Find where the given text appears and provide that cell's center as (X, Y) coordinate. 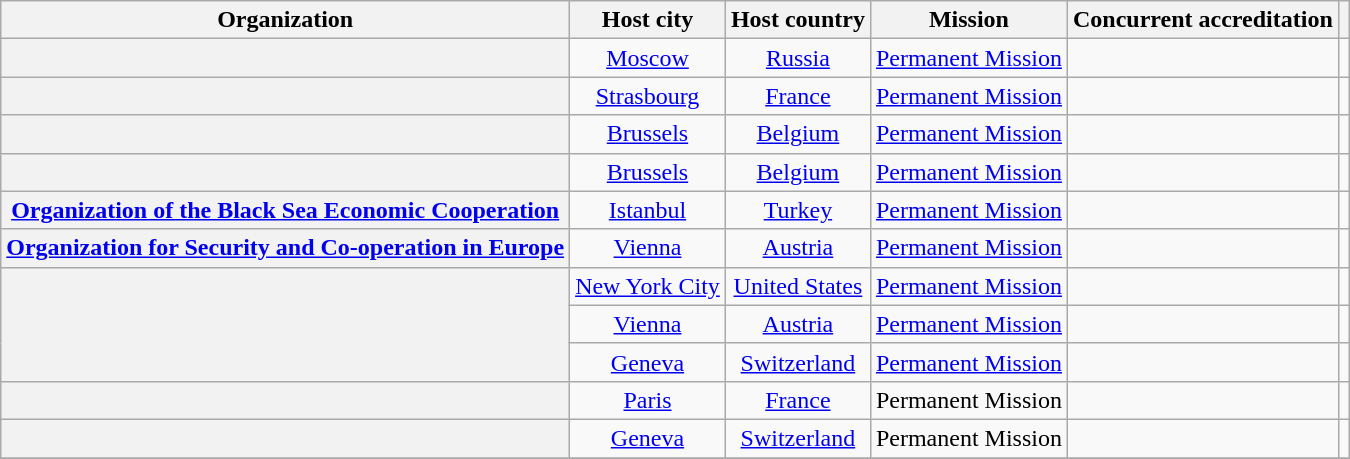
United States (798, 286)
Russia (798, 58)
Host country (798, 20)
Moscow (648, 58)
Organization of the Black Sea Economic Cooperation (286, 210)
Concurrent accreditation (1202, 20)
Istanbul (648, 210)
Organization (286, 20)
Turkey (798, 210)
New York City (648, 286)
Paris (648, 400)
Strasbourg (648, 96)
Host city (648, 20)
Organization for Security and Co-operation in Europe (286, 248)
Mission (968, 20)
